Extract the (X, Y) coordinate from the center of the cell holding the provided text.  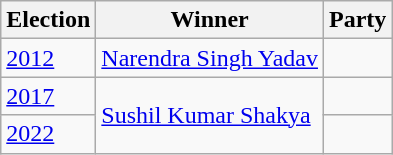
Party (358, 20)
Election (48, 20)
Winner (210, 20)
Narendra Singh Yadav (210, 58)
Sushil Kumar Shakya (210, 115)
2022 (48, 134)
2017 (48, 96)
2012 (48, 58)
